Provide the (X, Y) coordinate of the cell's center where the given text is located.  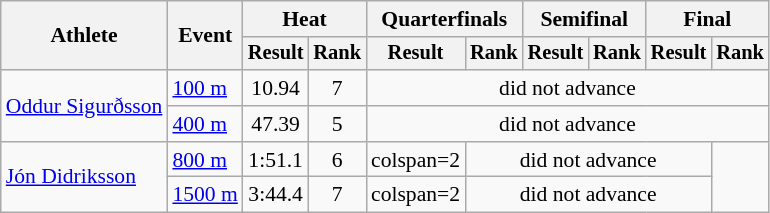
Event (204, 36)
Jón Didriksson (84, 178)
Athlete (84, 36)
10.94 (276, 88)
Final (708, 19)
Oddur Sigurðsson (84, 106)
47.39 (276, 124)
800 m (204, 160)
1:51.1 (276, 160)
6 (337, 160)
Semifinal (584, 19)
100 m (204, 88)
Quarterfinals (444, 19)
400 m (204, 124)
Heat (304, 19)
1500 m (204, 195)
3:44.4 (276, 195)
5 (337, 124)
